Return the (X, Y) coordinate for the center point of the cell that contains the specified text.  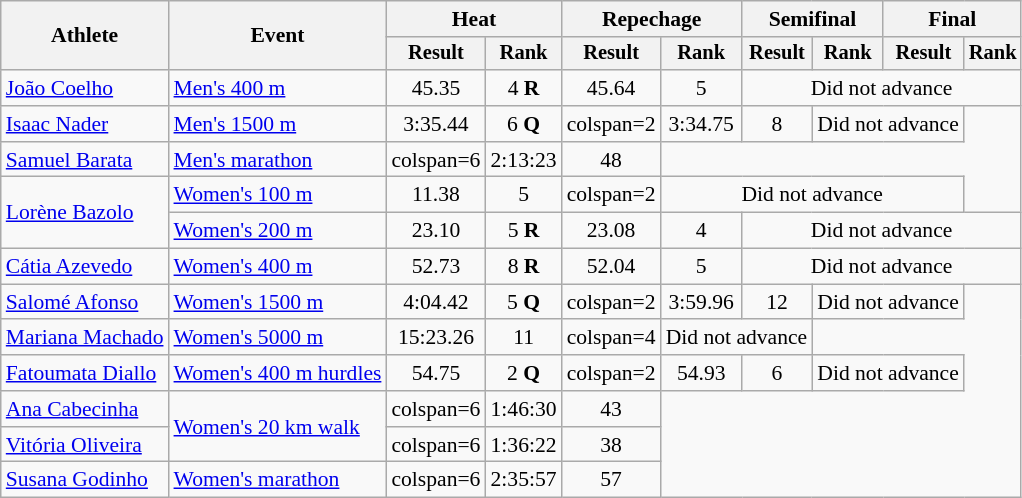
Samuel Barata (85, 160)
Cátia Azevedo (85, 267)
Mariana Machado (85, 338)
1:46:30 (523, 409)
Isaac Nader (85, 124)
12 (777, 302)
6 (777, 373)
3:35.44 (436, 124)
Men's 1500 m (278, 124)
Fatoumata Diallo (85, 373)
Men's 400 m (278, 88)
Men's marathon (278, 160)
Women's 20 km walk (278, 426)
8 R (523, 267)
54.75 (436, 373)
Women's marathon (278, 480)
23.10 (436, 231)
colspan=4 (612, 338)
Women's 200 m (278, 231)
Lorène Bazolo (85, 212)
3:34.75 (702, 124)
54.93 (702, 373)
Women's 5000 m (278, 338)
4:04.42 (436, 302)
Heat (474, 19)
23.08 (612, 231)
4 R (523, 88)
Repechage (652, 19)
52.04 (612, 267)
4 (702, 231)
Event (278, 36)
5 Q (523, 302)
8 (777, 124)
11 (523, 338)
57 (612, 480)
45.35 (436, 88)
45.64 (612, 88)
Final (952, 19)
43 (612, 409)
48 (612, 160)
11.38 (436, 195)
15:23.26 (436, 338)
1:36:22 (523, 445)
6 Q (523, 124)
Athlete (85, 36)
Susana Godinho (85, 480)
Women's 100 m (278, 195)
João Coelho (85, 88)
5 R (523, 231)
2:13:23 (523, 160)
Semifinal (812, 19)
Vitória Oliveira (85, 445)
Women's 400 m (278, 267)
Ana Cabecinha (85, 409)
Women's 400 m hurdles (278, 373)
2 Q (523, 373)
52.73 (436, 267)
2:35:57 (523, 480)
Women's 1500 m (278, 302)
38 (612, 445)
3:59.96 (702, 302)
Salomé Afonso (85, 302)
